Provide the [X, Y] coordinate of the cell's center where the given text is located.  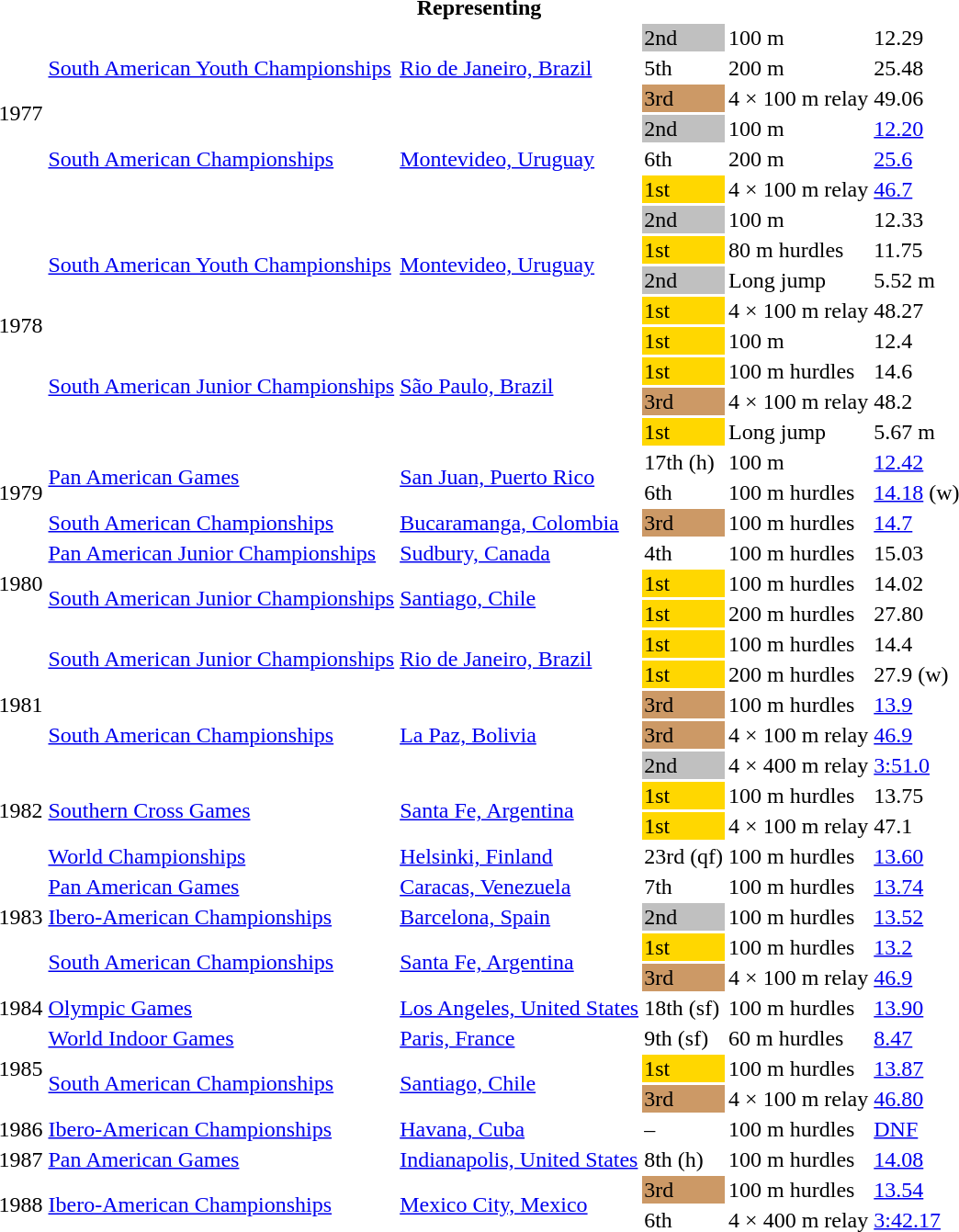
Indianapolis, United States [520, 1159]
Havana, Cuba [520, 1129]
San Juan, Puerto Rico [520, 478]
Los Angeles, United States [520, 1008]
Olympic Games [221, 1008]
23rd (qf) [683, 856]
– [683, 1129]
7th [683, 887]
Barcelona, Spain [520, 917]
Paris, France [520, 1038]
9th (sf) [683, 1038]
World Indoor Games [221, 1038]
Bucaramanga, Colombia [520, 523]
17th (h) [683, 462]
Helsinki, Finland [520, 856]
World Championships [221, 856]
4th [683, 553]
60 m hurdles [799, 1038]
São Paulo, Brazil [520, 386]
Caracas, Venezuela [520, 887]
Southern Cross Games [221, 810]
Pan American Junior Championships [221, 553]
80 m hurdles [799, 250]
5th [683, 68]
4 × 400 m relay [799, 765]
8th (h) [683, 1159]
Sudbury, Canada [520, 553]
La Paz, Bolivia [520, 735]
18th (sf) [683, 1008]
